Output the [x, y] coordinate of the center of the cell containing the given text.  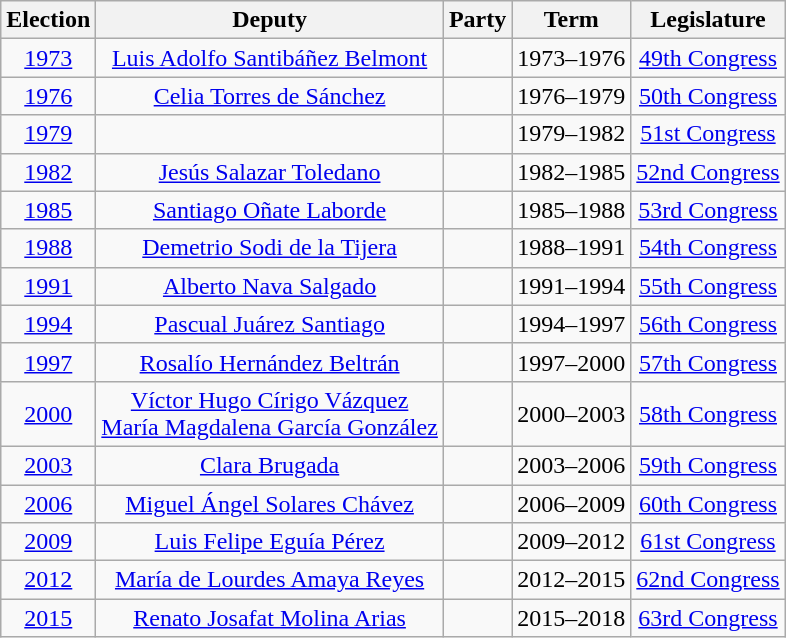
2003–2006 [572, 465]
60th Congress [708, 503]
1988 [48, 248]
1997–2000 [572, 362]
2000 [48, 414]
59th Congress [708, 465]
58th Congress [708, 414]
Rosalío Hernández Beltrán [270, 362]
2012–2015 [572, 580]
2006 [48, 503]
Party [477, 20]
53rd Congress [708, 210]
56th Congress [708, 324]
María de Lourdes Amaya Reyes [270, 580]
1997 [48, 362]
2009–2012 [572, 542]
2015 [48, 618]
1973–1976 [572, 58]
1994–1997 [572, 324]
1991–1994 [572, 286]
1976–1979 [572, 96]
1973 [48, 58]
1982 [48, 172]
1994 [48, 324]
54th Congress [708, 248]
Renato Josafat Molina Arias [270, 618]
Deputy [270, 20]
Celia Torres de Sánchez [270, 96]
Luis Felipe Eguía Pérez [270, 542]
1982–1985 [572, 172]
62nd Congress [708, 580]
55th Congress [708, 286]
2015–2018 [572, 618]
Miguel Ángel Solares Chávez [270, 503]
Alberto Nava Salgado [270, 286]
Legislature [708, 20]
1979–1982 [572, 134]
1979 [48, 134]
Jesús Salazar Toledano [270, 172]
57th Congress [708, 362]
2009 [48, 542]
2006–2009 [572, 503]
50th Congress [708, 96]
1991 [48, 286]
51st Congress [708, 134]
Demetrio Sodi de la Tijera [270, 248]
Term [572, 20]
63rd Congress [708, 618]
Víctor Hugo Círigo VázquezMaría Magdalena García González [270, 414]
49th Congress [708, 58]
Clara Brugada [270, 465]
2012 [48, 580]
Luis Adolfo Santibáñez Belmont [270, 58]
Election [48, 20]
61st Congress [708, 542]
2003 [48, 465]
52nd Congress [708, 172]
1976 [48, 96]
2000–2003 [572, 414]
Pascual Juárez Santiago [270, 324]
1985–1988 [572, 210]
Santiago Oñate Laborde [270, 210]
1985 [48, 210]
1988–1991 [572, 248]
